Find where the given text appears and provide that cell's center as [x, y] coordinate. 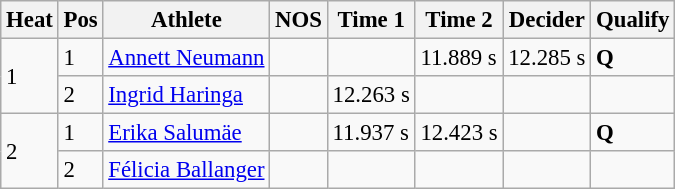
11.889 s [459, 58]
Time 2 [459, 20]
12.423 s [459, 133]
11.937 s [371, 133]
Ingrid Haringa [186, 95]
Félicia Ballanger [186, 170]
Decider [547, 20]
Pos [80, 20]
Heat [30, 20]
Qualify [633, 20]
Time 1 [371, 20]
NOS [298, 20]
12.285 s [547, 58]
Athlete [186, 20]
Erika Salumäe [186, 133]
12.263 s [371, 95]
Annett Neumann [186, 58]
